Locate the cell with the specified text and output its (x, y) center coordinate. 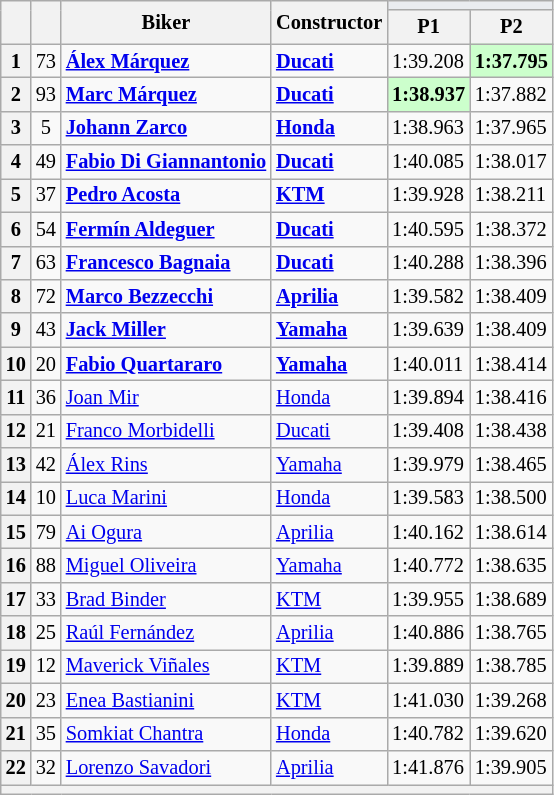
79 (46, 532)
42 (46, 465)
4 (16, 162)
1:38.372 (512, 229)
43 (46, 330)
1:38.465 (512, 465)
22 (16, 767)
1:40.011 (428, 364)
88 (46, 565)
Pedro Acosta (166, 195)
1 (16, 61)
93 (46, 94)
1:39.955 (428, 599)
1:39.208 (428, 61)
Fermín Aldeguer (166, 229)
1:40.886 (428, 633)
1:37.882 (512, 94)
1:38.017 (512, 162)
72 (46, 296)
1:38.438 (512, 431)
19 (16, 666)
1:38.416 (512, 397)
Brad Binder (166, 599)
1:38.765 (512, 633)
1:40.288 (428, 263)
Lorenzo Savadori (166, 767)
Somkiat Chantra (166, 734)
1:40.085 (428, 162)
1:38.785 (512, 666)
Miguel Oliveira (166, 565)
1:39.905 (512, 767)
1:38.937 (428, 94)
1:40.772 (428, 565)
3 (16, 128)
Marco Bezzecchi (166, 296)
Ai Ogura (166, 532)
36 (46, 397)
6 (16, 229)
8 (16, 296)
63 (46, 263)
1:39.928 (428, 195)
15 (16, 532)
Biker (166, 22)
1:38.396 (512, 263)
35 (46, 734)
7 (16, 263)
37 (46, 195)
23 (46, 700)
1:41.876 (428, 767)
Franco Morbidelli (166, 431)
1:38.211 (512, 195)
Joan Mir (166, 397)
16 (16, 565)
1:38.614 (512, 532)
1:41.030 (428, 700)
Constructor (329, 22)
18 (16, 633)
1:37.795 (512, 61)
17 (16, 599)
1:38.635 (512, 565)
73 (46, 61)
2 (16, 94)
1:40.782 (428, 734)
Maverick Viñales (166, 666)
1:39.268 (512, 700)
49 (46, 162)
9 (16, 330)
Johann Zarco (166, 128)
11 (16, 397)
Enea Bastianini (166, 700)
Raúl Fernández (166, 633)
1:40.595 (428, 229)
1:39.639 (428, 330)
1:38.689 (512, 599)
P2 (512, 27)
1:38.500 (512, 498)
14 (16, 498)
Francesco Bagnaia (166, 263)
1:39.979 (428, 465)
1:40.162 (428, 532)
13 (16, 465)
Fabio Quartararo (166, 364)
Álex Márquez (166, 61)
Jack Miller (166, 330)
54 (46, 229)
Fabio Di Giannantonio (166, 162)
Álex Rins (166, 465)
25 (46, 633)
1:38.963 (428, 128)
32 (46, 767)
1:39.583 (428, 498)
33 (46, 599)
Luca Marini (166, 498)
P1 (428, 27)
1:39.894 (428, 397)
Marc Márquez (166, 94)
1:38.414 (512, 364)
1:39.408 (428, 431)
1:37.965 (512, 128)
1:39.620 (512, 734)
1:39.582 (428, 296)
1:39.889 (428, 666)
